Provide the [X, Y] coordinate of the cell's center where the given text is located.  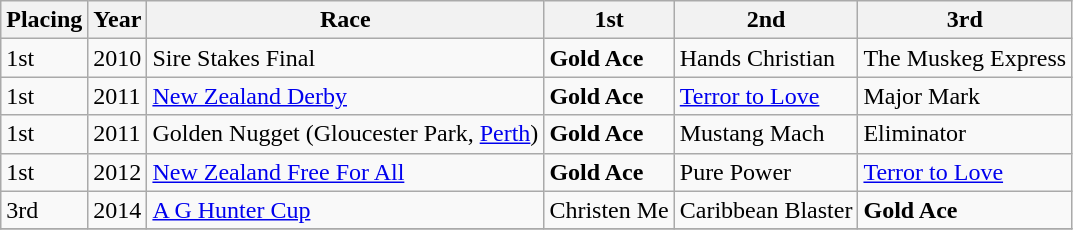
2010 [118, 58]
2014 [118, 210]
New Zealand Derby [346, 96]
The Muskeg Express [965, 58]
Pure Power [766, 172]
New Zealand Free For All [346, 172]
Major Mark [965, 96]
Year [118, 20]
Caribbean Blaster [766, 210]
A G Hunter Cup [346, 210]
2nd [766, 20]
Placing [44, 20]
Sire Stakes Final [346, 58]
Hands Christian [766, 58]
Race [346, 20]
Mustang Mach [766, 134]
Eliminator [965, 134]
Christen Me [609, 210]
Golden Nugget (Gloucester Park, Perth) [346, 134]
2012 [118, 172]
